From the cell containing the given text, extract its center point as (X, Y) coordinate. 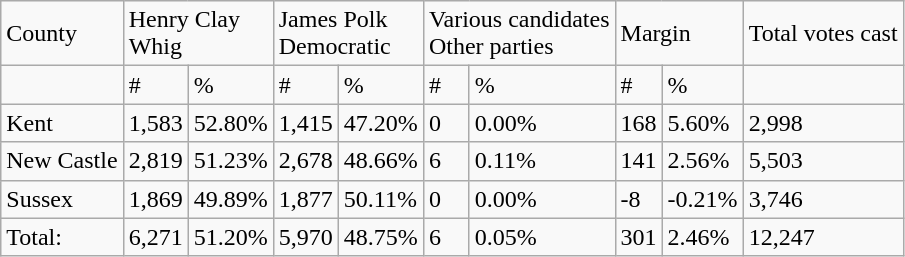
Kent (62, 123)
James PolkDemocratic (348, 34)
5.60% (702, 123)
50.11% (380, 199)
141 (638, 161)
51.20% (230, 237)
Total votes cast (823, 34)
1,583 (156, 123)
48.75% (380, 237)
County (62, 34)
-0.21% (702, 199)
New Castle (62, 161)
51.23% (230, 161)
2,998 (823, 123)
47.20% (380, 123)
5,970 (306, 237)
49.89% (230, 199)
1,877 (306, 199)
48.66% (380, 161)
52.80% (230, 123)
168 (638, 123)
3,746 (823, 199)
1,415 (306, 123)
301 (638, 237)
2,819 (156, 161)
6,271 (156, 237)
Total: (62, 237)
2,678 (306, 161)
5,503 (823, 161)
1,869 (156, 199)
12,247 (823, 237)
0.11% (542, 161)
2.56% (702, 161)
2.46% (702, 237)
0.05% (542, 237)
Various candidatesOther parties (519, 34)
Henry ClayWhig (198, 34)
Sussex (62, 199)
-8 (638, 199)
Margin (679, 34)
